Find where the given text appears and provide that cell's center as [X, Y] coordinate. 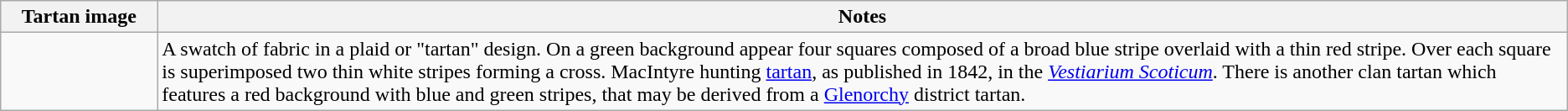
Tartan image [79, 17]
Notes [863, 17]
